From the cell containing the given text, extract its center point as [x, y] coordinate. 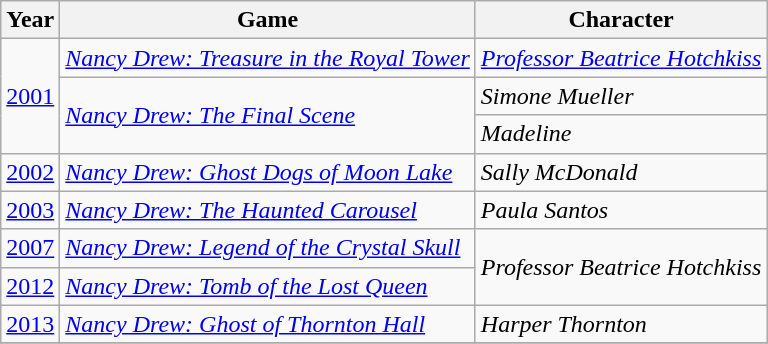
Nancy Drew: The Haunted Carousel [268, 210]
2002 [30, 172]
Nancy Drew: Ghost Dogs of Moon Lake [268, 172]
Year [30, 20]
Nancy Drew: The Final Scene [268, 115]
Harper Thornton [620, 324]
Nancy Drew: Ghost of Thornton Hall [268, 324]
Sally McDonald [620, 172]
Game [268, 20]
Nancy Drew: Treasure in the Royal Tower [268, 58]
2001 [30, 96]
Character [620, 20]
Paula Santos [620, 210]
2013 [30, 324]
2007 [30, 248]
Nancy Drew: Tomb of the Lost Queen [268, 286]
2003 [30, 210]
2012 [30, 286]
Madeline [620, 134]
Nancy Drew: Legend of the Crystal Skull [268, 248]
Simone Mueller [620, 96]
